Find where the given text appears and provide that cell's center as (x, y) coordinate. 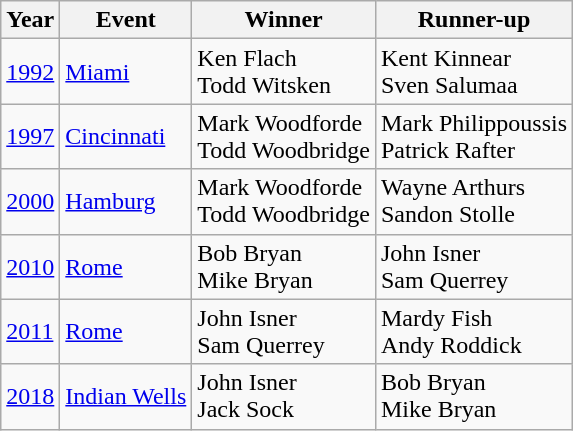
1997 (30, 136)
1992 (30, 72)
Winner (284, 20)
2000 (30, 202)
Runner-up (474, 20)
Event (126, 20)
2018 (30, 396)
Wayne Arthurs Sandon Stolle (474, 202)
Mark Philippoussis Patrick Rafter (474, 136)
2010 (30, 266)
Cincinnati (126, 136)
Hamburg (126, 202)
Miami (126, 72)
Mardy Fish Andy Roddick (474, 332)
Ken Flach Todd Witsken (284, 72)
2011 (30, 332)
Indian Wells (126, 396)
John Isner Jack Sock (284, 396)
Kent Kinnear Sven Salumaa (474, 72)
Year (30, 20)
